Capture the cell that displays the provided text and extract its [X, Y] central coordinate. 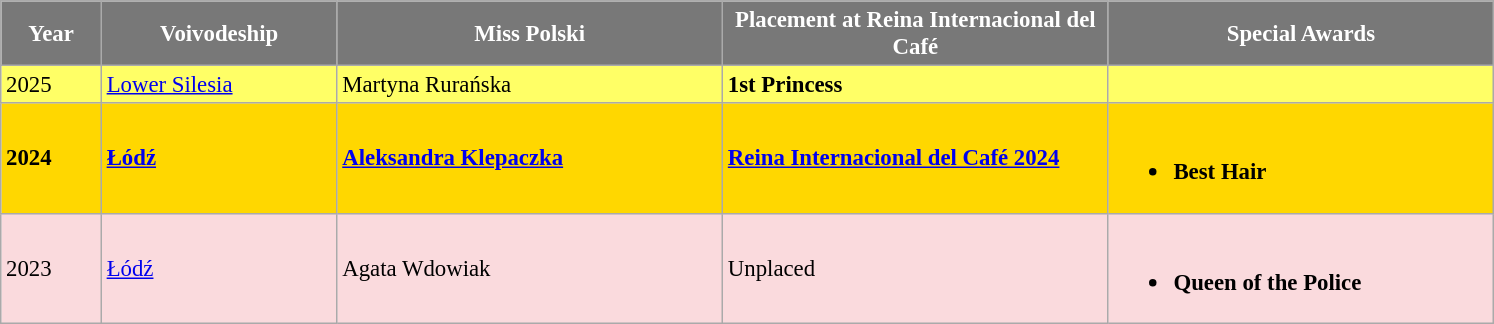
1st Princess [916, 85]
Best Hair [1301, 158]
2025 [52, 85]
Aleksandra Klepaczka [530, 158]
Unplaced [916, 268]
2023 [52, 268]
Placement at Reina Internacional del Café [916, 34]
2024 [52, 158]
Agata Wdowiak [530, 268]
Martyna Rurańska [530, 85]
Miss Polski [530, 34]
Voivodeship [219, 34]
Queen of the Police [1301, 268]
Lower Silesia [219, 85]
Year [52, 34]
Special Awards [1301, 34]
Reina Internacional del Café 2024 [916, 158]
